From the cell containing the given text, extract its center point as [X, Y] coordinate. 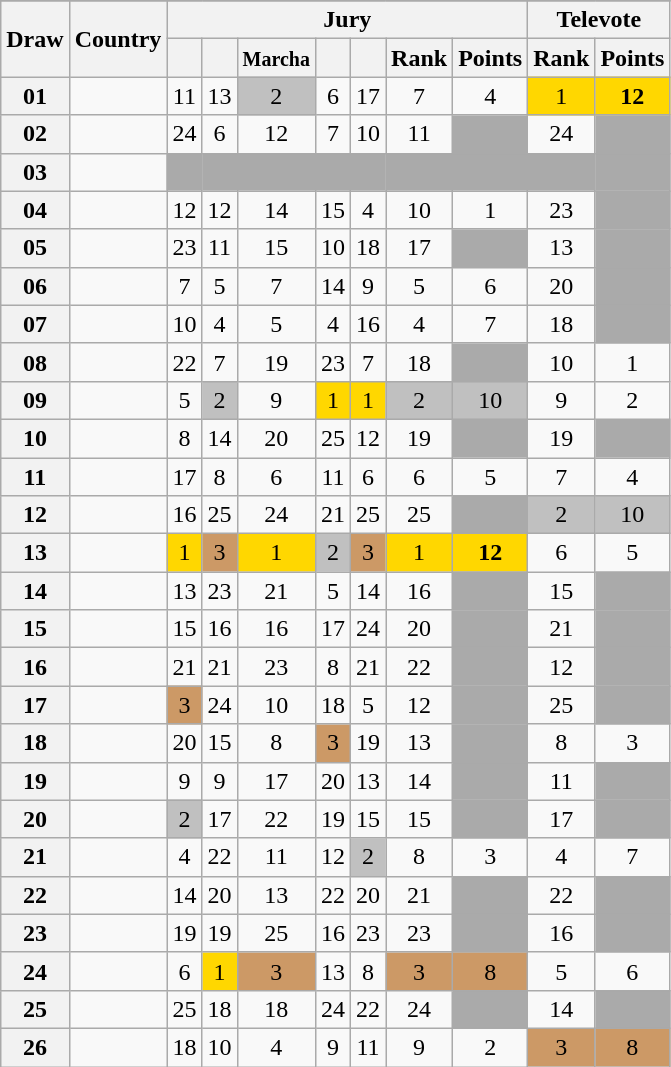
01 [35, 96]
06 [35, 286]
08 [35, 362]
09 [35, 400]
07 [35, 324]
02 [35, 134]
Country [118, 39]
04 [35, 210]
Draw [35, 39]
03 [35, 172]
Jury [348, 20]
Televote [599, 20]
26 [35, 1047]
Marcha [276, 58]
05 [35, 248]
